Output the [X, Y] coordinate of the center of the cell containing the given text.  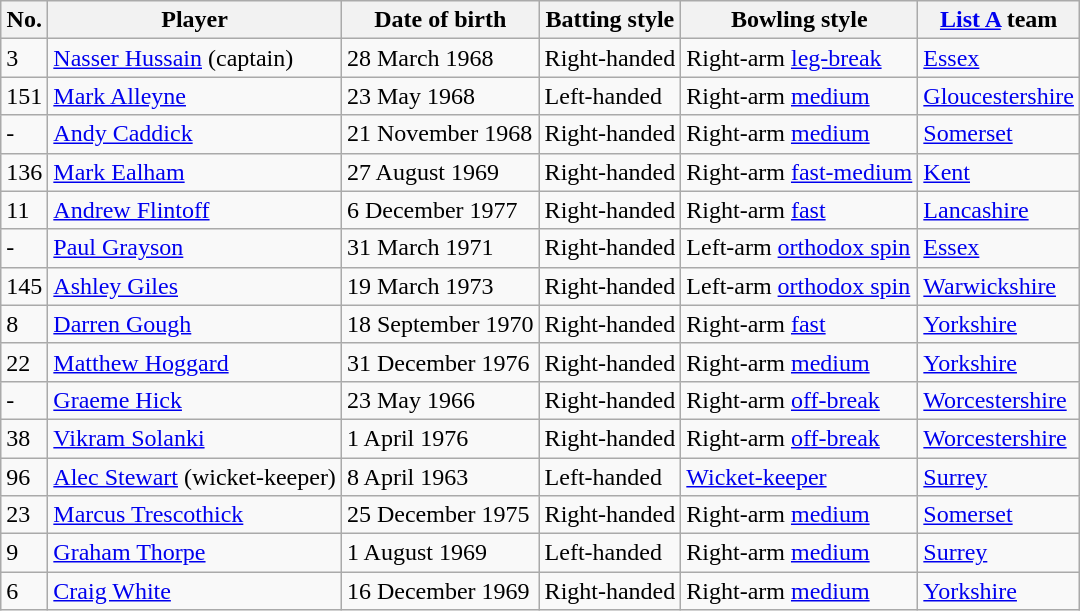
23 [24, 515]
Andrew Flintoff [195, 210]
Marcus Trescothick [195, 515]
Mark Ealham [195, 172]
Nasser Hussain (captain) [195, 58]
31 March 1971 [440, 248]
23 May 1968 [440, 96]
Gloucestershire [999, 96]
Alec Stewart (wicket-keeper) [195, 477]
18 September 1970 [440, 324]
No. [24, 20]
8 [24, 324]
16 December 1969 [440, 591]
25 December 1975 [440, 515]
145 [24, 286]
Ashley Giles [195, 286]
Batting style [610, 20]
31 December 1976 [440, 362]
Graeme Hick [195, 400]
21 November 1968 [440, 134]
Warwickshire [999, 286]
Right-arm fast-medium [800, 172]
11 [24, 210]
Player [195, 20]
Mark Alleyne [195, 96]
38 [24, 438]
List A team [999, 20]
Lancashire [999, 210]
Right-arm leg-break [800, 58]
Kent [999, 172]
9 [24, 553]
Paul Grayson [195, 248]
1 August 1969 [440, 553]
Bowling style [800, 20]
Vikram Solanki [195, 438]
1 April 1976 [440, 438]
28 March 1968 [440, 58]
22 [24, 362]
8 April 1963 [440, 477]
Wicket-keeper [800, 477]
3 [24, 58]
6 [24, 591]
Graham Thorpe [195, 553]
Matthew Hoggard [195, 362]
6 December 1977 [440, 210]
Darren Gough [195, 324]
136 [24, 172]
27 August 1969 [440, 172]
Date of birth [440, 20]
23 May 1966 [440, 400]
Craig White [195, 591]
19 March 1973 [440, 286]
Andy Caddick [195, 134]
151 [24, 96]
96 [24, 477]
